Determine the (X, Y) coordinate at the center of the cell enclosing the given text.  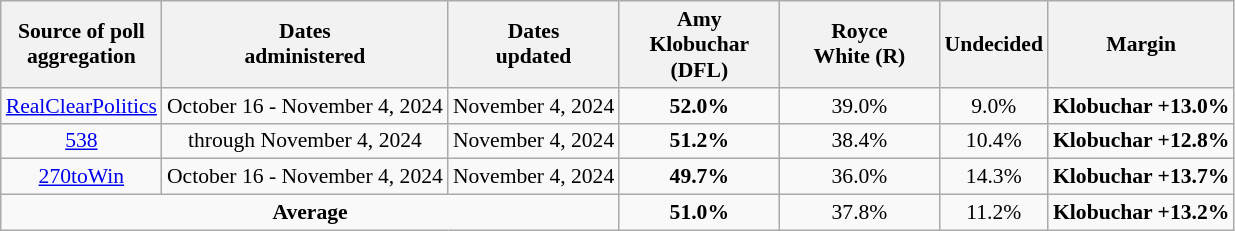
11.2% (993, 213)
52.0% (699, 106)
39.0% (859, 106)
10.4% (993, 141)
Klobuchar +12.8% (1141, 141)
AmyKlobuchar (DFL) (699, 44)
Klobuchar +13.2% (1141, 213)
Klobuchar +13.0% (1141, 106)
51.0% (699, 213)
9.0% (993, 106)
Datesadministered (305, 44)
Datesupdated (534, 44)
RealClearPolitics (82, 106)
Source of pollaggregation (82, 44)
37.8% (859, 213)
Average (310, 213)
Margin (1141, 44)
49.7% (699, 177)
through November 4, 2024 (305, 141)
RoyceWhite (R) (859, 44)
36.0% (859, 177)
51.2% (699, 141)
14.3% (993, 177)
38.4% (859, 141)
Klobuchar +13.7% (1141, 177)
Undecided (993, 44)
538 (82, 141)
270toWin (82, 177)
